Identify which cell holds the provided text, then report its [x, y] central coordinate. 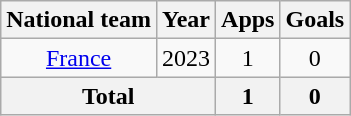
National team [79, 20]
2023 [186, 58]
Goals [315, 20]
France [79, 58]
Year [186, 20]
Apps [248, 20]
Total [108, 96]
